Output the [X, Y] coordinate of the center of the cell containing the given text.  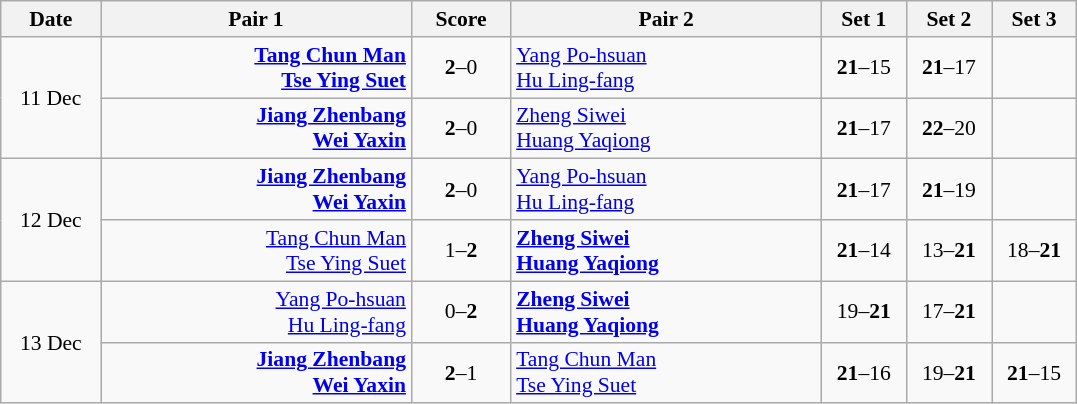
Set 3 [1034, 19]
18–21 [1034, 250]
17–21 [948, 312]
Pair 2 [666, 19]
1–2 [461, 250]
0–2 [461, 312]
Set 1 [864, 19]
Set 2 [948, 19]
21–14 [864, 250]
12 Dec [51, 220]
Score [461, 19]
11 Dec [51, 98]
2–1 [461, 372]
13–21 [948, 250]
Pair 1 [256, 19]
21–16 [864, 372]
13 Dec [51, 342]
Date [51, 19]
22–20 [948, 128]
21–19 [948, 190]
